Identify which cell holds the provided text, then report its (x, y) central coordinate. 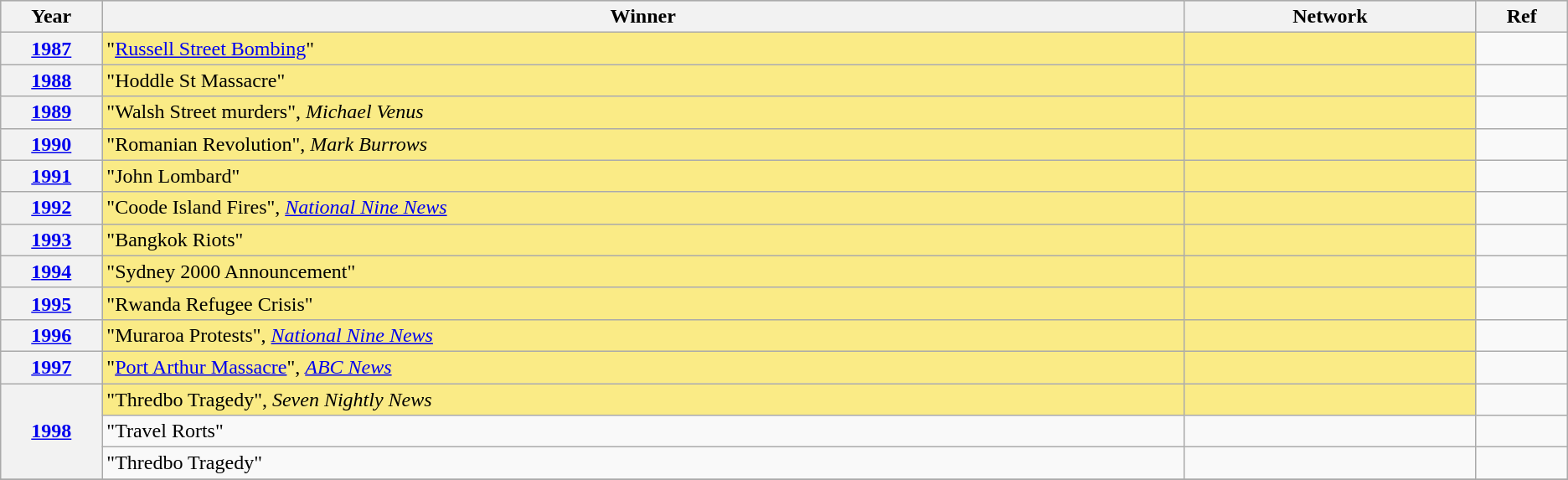
"Sydney 2000 Announcement" (643, 271)
Network (1330, 17)
1996 (52, 335)
1988 (52, 80)
"Coode Island Fires", National Nine News (643, 208)
1992 (52, 208)
1995 (52, 303)
Winner (643, 17)
"Travel Rorts" (643, 431)
1987 (52, 49)
1991 (52, 176)
"Thredbo Tragedy" (643, 463)
1993 (52, 240)
"Port Arthur Massacre", ABC News (643, 367)
1998 (52, 431)
"Rwanda Refugee Crisis" (643, 303)
Year (52, 17)
"Bangkok Riots" (643, 240)
"Hoddle St Massacre" (643, 80)
"Russell Street Bombing" (643, 49)
"Thredbo Tragedy", Seven Nightly News (643, 400)
"Muraroa Protests", National Nine News (643, 335)
1994 (52, 271)
"Walsh Street murders", Michael Venus (643, 112)
1990 (52, 144)
"John Lombard" (643, 176)
1997 (52, 367)
1989 (52, 112)
Ref (1521, 17)
"Romanian Revolution", Mark Burrows (643, 144)
